Detect which cell encompasses the target text, then output its [x, y] center coordinate. 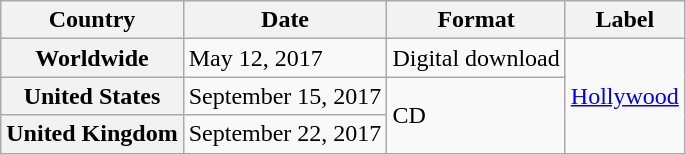
Hollywood [624, 96]
Label [624, 20]
September 22, 2017 [285, 134]
Date [285, 20]
Digital download [476, 58]
CD [476, 115]
Worldwide [92, 58]
Country [92, 20]
May 12, 2017 [285, 58]
Format [476, 20]
United Kingdom [92, 134]
September 15, 2017 [285, 96]
United States [92, 96]
